Output the [x, y] coordinate of the center of the cell containing the given text.  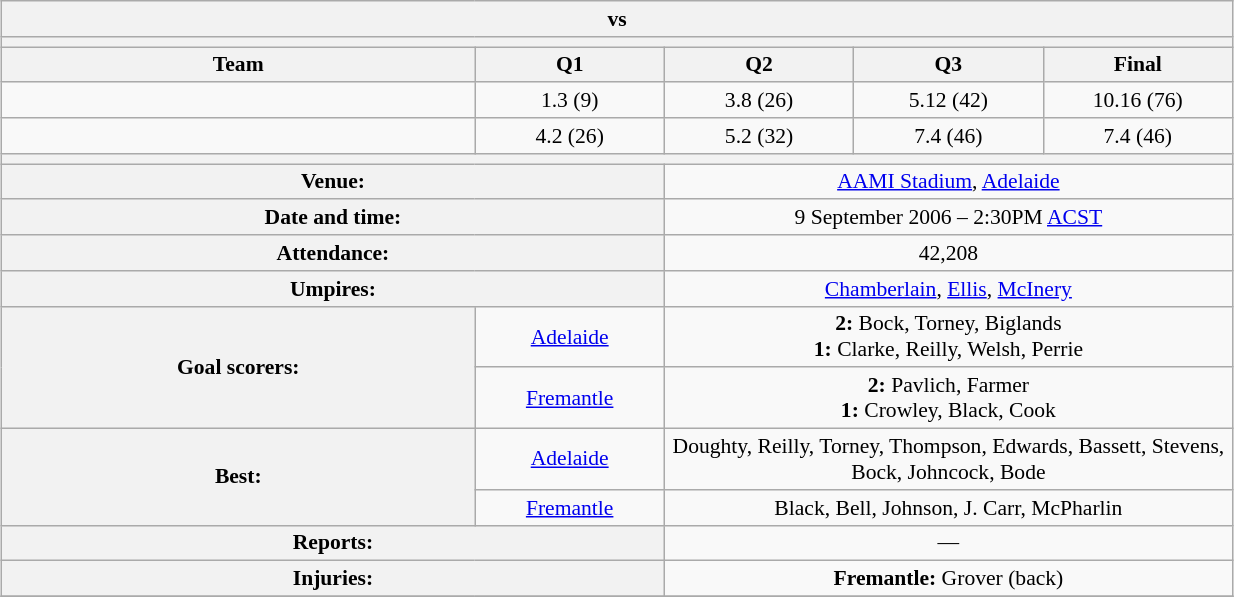
Venue: [334, 182]
9 September 2006 – 2:30PM ACST [948, 218]
Team [238, 65]
Final [1138, 65]
4.2 (26) [570, 136]
Chamberlain, Ellis, McInery [948, 289]
vs [618, 19]
Q2 [758, 65]
Date and time: [334, 218]
42,208 [948, 253]
2: Pavlich, Farmer1: Crowley, Black, Cook [948, 398]
Attendance: [334, 253]
— [948, 543]
5.12 (42) [948, 101]
Fremantle: Grover (back) [948, 579]
Reports: [334, 543]
Q1 [570, 65]
Injuries: [334, 579]
Best: [238, 478]
Goal scorers: [238, 367]
2: Bock, Torney, Biglands1: Clarke, Reilly, Welsh, Perrie [948, 336]
Q3 [948, 65]
10.16 (76) [1138, 101]
3.8 (26) [758, 101]
5.2 (32) [758, 136]
Umpires: [334, 289]
Black, Bell, Johnson, J. Carr, McPharlin [948, 508]
1.3 (9) [570, 101]
AAMI Stadium, Adelaide [948, 182]
Doughty, Reilly, Torney, Thompson, Edwards, Bassett, Stevens, Bock, Johncock, Bode [948, 460]
